Scan for the cell matching the given text and deliver its [x, y] coordinate at center. 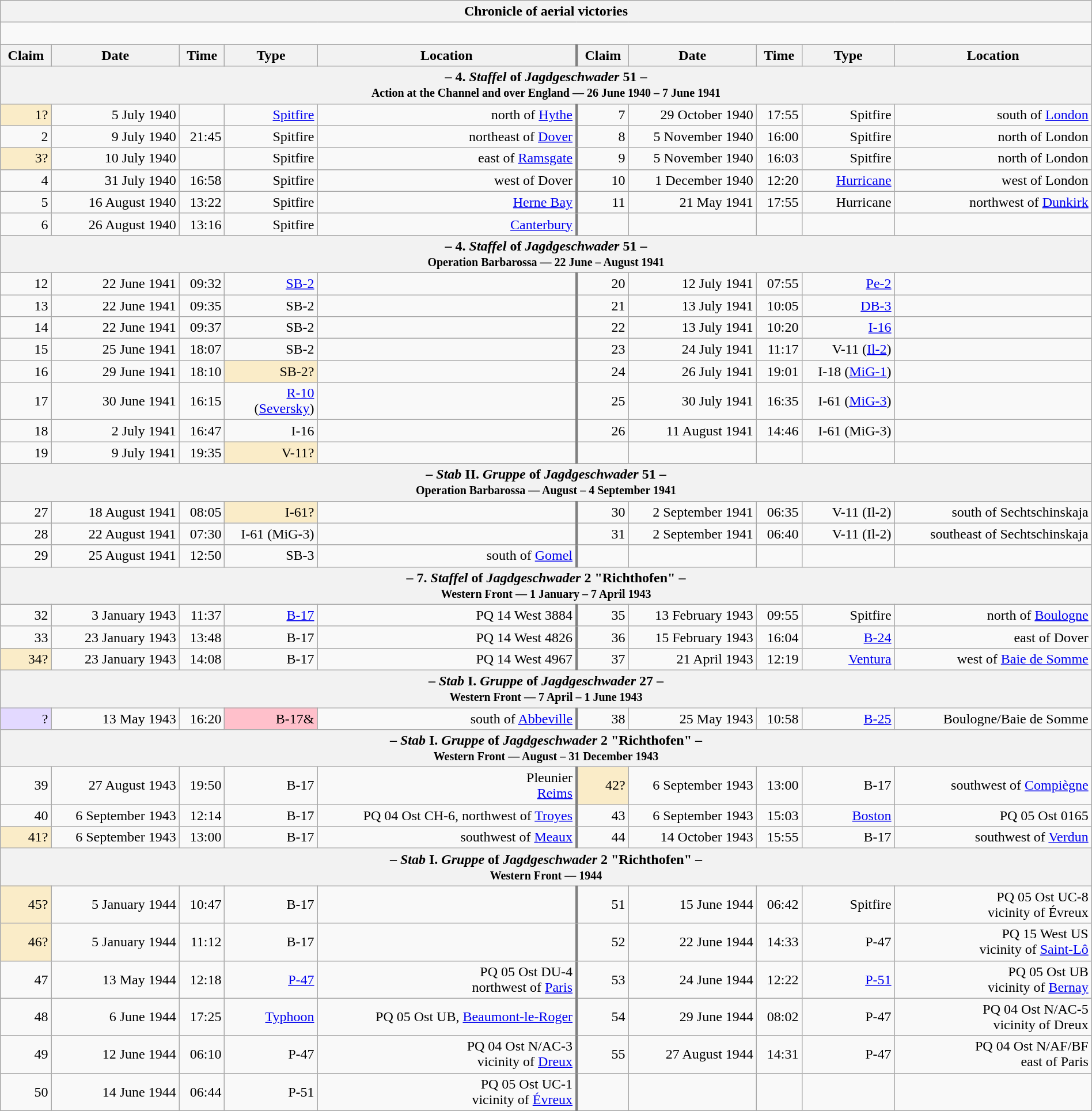
4 [26, 180]
10:05 [779, 306]
45? [26, 904]
19:35 [202, 453]
I-61? [271, 512]
16:15 [202, 401]
34? [26, 659]
46? [26, 942]
PQ 04 Ost CH-6, northwest of Troyes [447, 816]
12:22 [779, 979]
11 August 1941 [692, 431]
12 [26, 283]
13 February 1943 [692, 615]
17:25 [202, 1017]
12:19 [779, 659]
52 [602, 942]
09:37 [202, 328]
21:45 [202, 136]
PQ 05 Ost DU-4northwest of Paris [447, 979]
26 July 1941 [692, 371]
25 June 1941 [115, 350]
50 [26, 1092]
PQ 05 Ost UBvicinity of Bernay [993, 979]
06:35 [779, 512]
Canterbury [447, 224]
09:35 [202, 306]
14 [26, 328]
PleunierReims [447, 786]
11 [602, 202]
PQ 14 West 4967 [447, 659]
PQ 14 West 4826 [447, 637]
41? [26, 837]
– 4. Staffel of Jagdgeschwader 51 –Action at the Channel and over England — 26 June 1940 – 7 June 1941 [546, 85]
20 [602, 283]
east of Ramsgate [447, 158]
25 August 1941 [115, 556]
PQ 05 Ost UB, Beaumont-le-Roger [447, 1017]
7 [602, 115]
13 [26, 306]
2 [26, 136]
17 [26, 401]
10:47 [202, 904]
PQ 04 Ost N/AC-5vicinity of Dreux [993, 1017]
28 [26, 534]
1 December 1940 [692, 180]
9 July 1941 [115, 453]
22 August 1941 [115, 534]
06:40 [779, 534]
37 [602, 659]
54 [602, 1017]
– 7. Staffel of Jagdgeschwader 2 "Richthofen" –Western Front — 1 January – 7 April 1943 [546, 585]
12:20 [779, 180]
SB-3 [271, 556]
27 August 1944 [692, 1054]
47 [26, 979]
13 May 1943 [115, 718]
16:47 [202, 431]
29 June 1941 [115, 371]
18 [26, 431]
13:22 [202, 202]
15:03 [779, 816]
Boulogne/Baie de Somme [993, 718]
10:20 [779, 328]
18:10 [202, 371]
12:50 [202, 556]
PQ 15 West USvicinity of Saint-Lô [993, 942]
13:16 [202, 224]
29 June 1944 [692, 1017]
16 August 1940 [115, 202]
south of Abbeville [447, 718]
30 July 1941 [692, 401]
16:03 [779, 158]
16:00 [779, 136]
18:07 [202, 350]
11:37 [202, 615]
11:12 [202, 942]
southeast of Sechtschinskaja [993, 534]
5 [26, 202]
6 [26, 224]
– Stab I. Gruppe of Jagdgeschwader 27 –Western Front — 7 April – 1 June 1943 [546, 689]
13:48 [202, 637]
6 June 1944 [115, 1017]
– 4. Staffel of Jagdgeschwader 51 –Operation Barbarossa — 22 June – August 1941 [546, 253]
51 [602, 904]
Ventura [848, 659]
DB-3 [848, 306]
21 April 1943 [692, 659]
27 August 1943 [115, 786]
25 [602, 401]
? [26, 718]
– Stab I. Gruppe of Jagdgeschwader 2 "Richthofen" –Western Front — August – 31 December 1943 [546, 749]
40 [26, 816]
22 June 1944 [692, 942]
14:08 [202, 659]
west of London [993, 180]
09:32 [202, 283]
PQ 05 Ost UC-1vicinity of Évreux [447, 1092]
24 June 1944 [692, 979]
Boston [848, 816]
B-17& [271, 718]
9 [602, 158]
29 October 1940 [692, 115]
26 August 1940 [115, 224]
19:01 [779, 371]
15:55 [779, 837]
18 August 1941 [115, 512]
V-11? [271, 453]
Herne Bay [447, 202]
9 July 1940 [115, 136]
10 July 1940 [115, 158]
44 [602, 837]
49 [26, 1054]
42? [602, 786]
12 June 1944 [115, 1054]
12 July 1941 [692, 283]
16:20 [202, 718]
55 [602, 1054]
PQ 04 Ost N/AC-3vicinity of Dreux [447, 1054]
30 June 1941 [115, 401]
Chronicle of aerial victories [546, 12]
PQ 14 West 3884 [447, 615]
39 [26, 786]
22 [602, 328]
32 [26, 615]
north of Boulogne [993, 615]
06:10 [202, 1054]
14:33 [779, 942]
21 May 1941 [692, 202]
12:18 [202, 979]
I-18 (MiG-1) [848, 371]
northwest of Dunkirk [993, 202]
B-25 [848, 718]
PQ 05 Ost UC-8vicinity of Évreux [993, 904]
23 [602, 350]
15 [26, 350]
B-24 [848, 637]
48 [26, 1017]
38 [602, 718]
3 January 1943 [115, 615]
Pe-2 [848, 283]
24 [602, 371]
08:05 [202, 512]
2 July 1941 [115, 431]
south of London [993, 115]
07:30 [202, 534]
16:04 [779, 637]
21 [602, 306]
south of Sechtschinskaja [993, 512]
06:44 [202, 1092]
SB-2? [271, 371]
06:42 [779, 904]
1? [26, 115]
53 [602, 979]
19 [26, 453]
08:02 [779, 1017]
15 February 1943 [692, 637]
12:14 [202, 816]
16:58 [202, 180]
14:46 [779, 431]
3? [26, 158]
31 [602, 534]
5 July 1940 [115, 115]
31 July 1940 [115, 180]
09:55 [779, 615]
35 [602, 615]
R-10 (Seversky) [271, 401]
33 [26, 637]
west of Baie de Somme [993, 659]
Typhoon [271, 1017]
30 [602, 512]
26 [602, 431]
west of Dover [447, 180]
11:17 [779, 350]
25 May 1943 [692, 718]
36 [602, 637]
PQ 04 Ost N/AF/BFeast of Paris [993, 1054]
07:55 [779, 283]
13 May 1944 [115, 979]
14:31 [779, 1054]
15 June 1944 [692, 904]
29 [26, 556]
east of Dover [993, 637]
– Stab II. Gruppe of Jagdgeschwader 51 –Operation Barbarossa — August – 4 September 1941 [546, 483]
10:58 [779, 718]
PQ 05 Ost 0165 [993, 816]
southwest of Compiègne [993, 786]
16 [26, 371]
northeast of Dover [447, 136]
south of Gomel [447, 556]
16:35 [779, 401]
southwest of Meaux [447, 837]
14 June 1944 [115, 1092]
19:50 [202, 786]
14 October 1943 [692, 837]
north of Hythe [447, 115]
– Stab I. Gruppe of Jagdgeschwader 2 "Richthofen" –Western Front — 1944 [546, 867]
27 [26, 512]
8 [602, 136]
43 [602, 816]
southwest of Verdun [993, 837]
10 [602, 180]
24 July 1941 [692, 350]
